Search for the cell housing the specified text and yield its [X, Y] center coordinate. 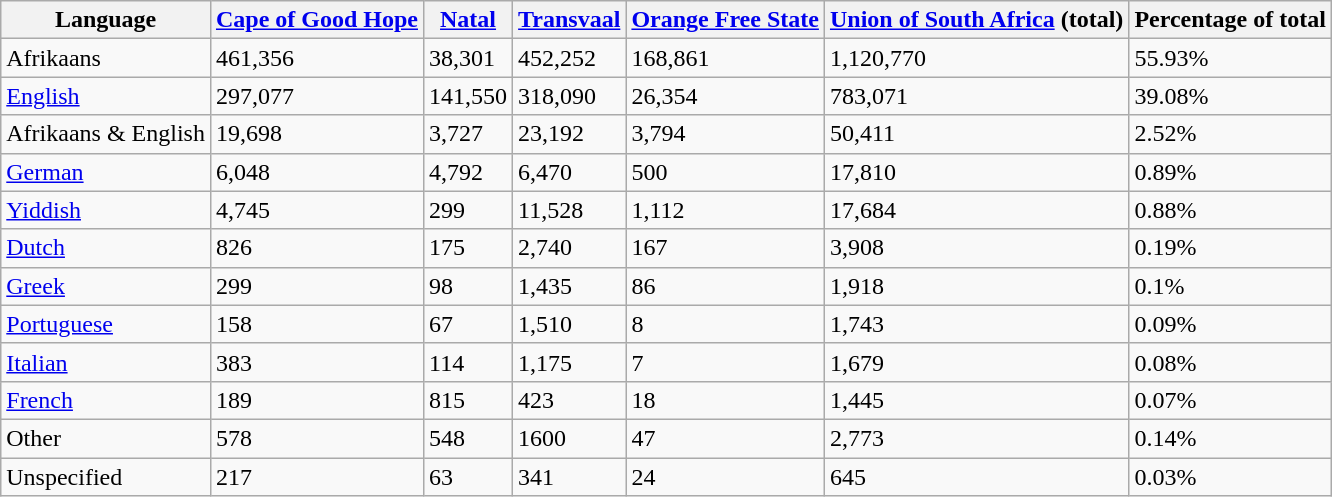
175 [468, 248]
Greek [106, 286]
63 [468, 477]
47 [726, 438]
3,794 [726, 134]
Transvaal [570, 20]
English [106, 96]
297,077 [316, 96]
1,445 [976, 400]
1,175 [570, 362]
8 [726, 324]
4,792 [468, 172]
50,411 [976, 134]
548 [468, 438]
3,727 [468, 134]
3,908 [976, 248]
Yiddish [106, 210]
4,745 [316, 210]
Union of South Africa (total) [976, 20]
1,918 [976, 286]
26,354 [726, 96]
189 [316, 400]
645 [976, 477]
6,470 [570, 172]
168,861 [726, 58]
Unspecified [106, 477]
0.08% [1230, 362]
383 [316, 362]
114 [468, 362]
38,301 [468, 58]
17,684 [976, 210]
318,090 [570, 96]
6,048 [316, 172]
1,120,770 [976, 58]
341 [570, 477]
1,743 [976, 324]
158 [316, 324]
Afrikaans [106, 58]
1600 [570, 438]
217 [316, 477]
55.93% [1230, 58]
0.09% [1230, 324]
11,528 [570, 210]
18 [726, 400]
2,773 [976, 438]
0.88% [1230, 210]
24 [726, 477]
French [106, 400]
1,679 [976, 362]
167 [726, 248]
578 [316, 438]
Other [106, 438]
2.52% [1230, 134]
7 [726, 362]
783,071 [976, 96]
86 [726, 286]
0.1% [1230, 286]
1,435 [570, 286]
1,112 [726, 210]
1,510 [570, 324]
0.03% [1230, 477]
0.89% [1230, 172]
Language [106, 20]
423 [570, 400]
826 [316, 248]
Natal [468, 20]
98 [468, 286]
Cape of Good Hope [316, 20]
2,740 [570, 248]
815 [468, 400]
19,698 [316, 134]
452,252 [570, 58]
39.08% [1230, 96]
17,810 [976, 172]
461,356 [316, 58]
German [106, 172]
500 [726, 172]
67 [468, 324]
Orange Free State [726, 20]
Percentage of total [1230, 20]
0.19% [1230, 248]
0.14% [1230, 438]
Italian [106, 362]
Portuguese [106, 324]
0.07% [1230, 400]
141,550 [468, 96]
Afrikaans & English [106, 134]
23,192 [570, 134]
Dutch [106, 248]
